Locate the cell with the specified text and output its (x, y) center coordinate. 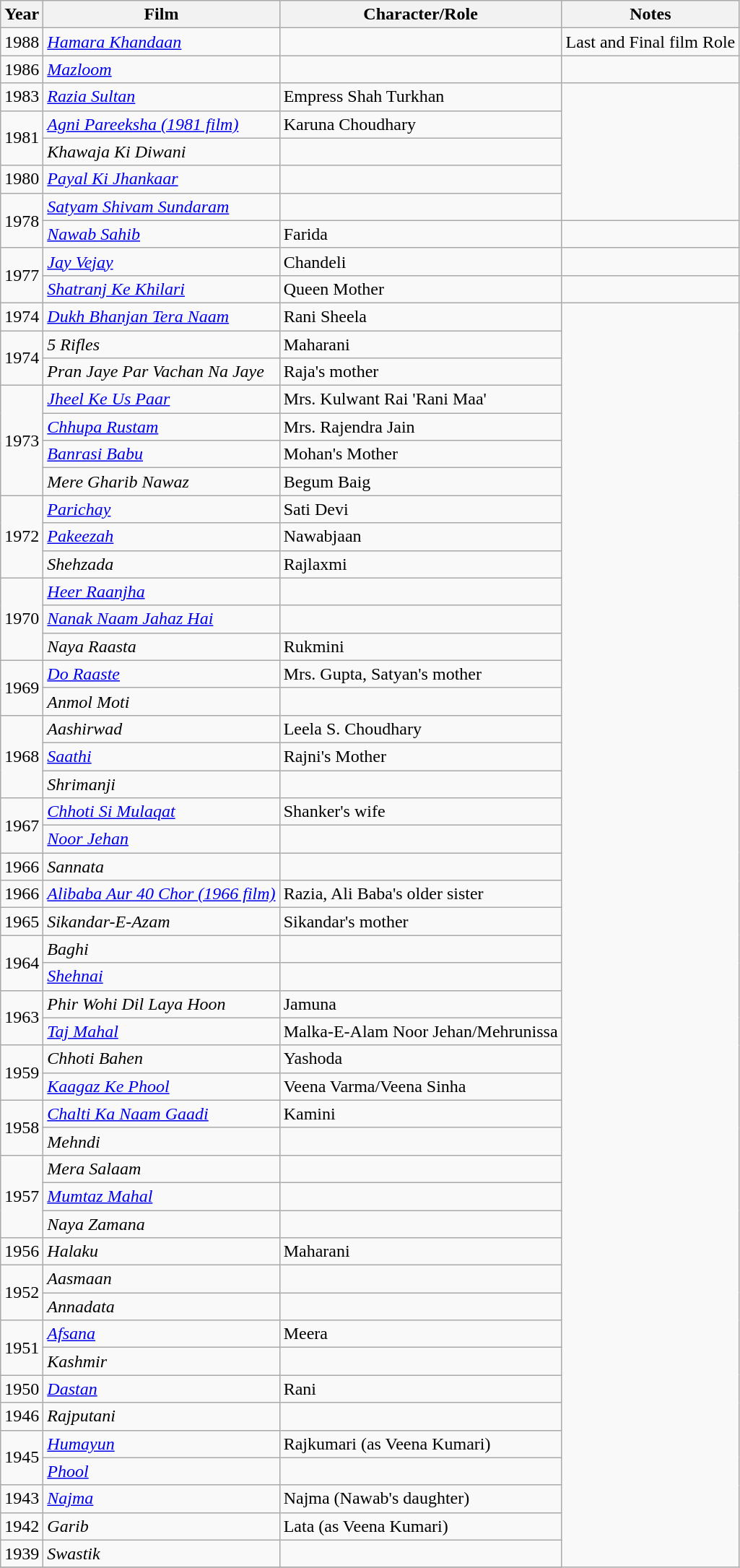
Satyam Shivam Sundaram (162, 207)
Naya Zamana (162, 1224)
Aashirwad (162, 729)
1952 (22, 1293)
1970 (22, 619)
Swastik (162, 1554)
Shehnai (162, 976)
Payal Ki Jhankaar (162, 179)
Mrs. Gupta, Satyan's mother (420, 674)
Garib (162, 1526)
Rajputani (162, 1416)
Alibaba Aur 40 Chor (1966 film) (162, 894)
Chandeli (420, 261)
Do Raaste (162, 674)
Mera Salaam (162, 1169)
1972 (22, 537)
1968 (22, 756)
Baghi (162, 949)
Chhoti Bahen (162, 1059)
Razia, Ali Baba's older sister (420, 894)
Character/Role (420, 14)
Notes (650, 14)
Last and Final film Role (650, 42)
Jay Vejay (162, 261)
Noor Jehan (162, 839)
Mazloom (162, 69)
1958 (22, 1127)
Rani (420, 1389)
Halaku (162, 1252)
1956 (22, 1252)
Afsana (162, 1334)
Mrs. Kulwant Rai 'Rani Maa' (420, 399)
Begum Baig (420, 482)
Film (162, 14)
Malka-E-Alam Noor Jehan/Mehrunissa (420, 1031)
Queen Mother (420, 289)
1973 (22, 441)
Sikandar-E-Azam (162, 922)
1939 (22, 1554)
1988 (22, 42)
Mumtaz Mahal (162, 1196)
Phool (162, 1471)
Razia Sultan (162, 97)
Rajni's Mother (420, 756)
5 Rifles (162, 345)
Nawabjaan (420, 537)
1980 (22, 179)
Meera (420, 1334)
Farida (420, 234)
Dukh Bhanjan Tera Naam (162, 316)
Rukmini (420, 646)
Karuna Choudhary (420, 124)
Raja's mother (420, 372)
Dastan (162, 1389)
Mrs. Rajendra Jain (420, 427)
Naya Raasta (162, 646)
Kashmir (162, 1361)
Jamuna (420, 1004)
Mere Gharib Nawaz (162, 482)
Rajlaxmi (420, 564)
1959 (22, 1073)
Najma (Nawab's daughter) (420, 1499)
Chalti Ka Naam Gaadi (162, 1114)
Lata (as Veena Kumari) (420, 1526)
Leela S. Choudhary (420, 729)
1963 (22, 1018)
Banrasi Babu (162, 454)
Phir Wohi Dil Laya Hoon (162, 1004)
Parichay (162, 509)
Sikandar's mother (420, 922)
Shatranj Ke Khilari (162, 289)
Nanak Naam Jahaz Hai (162, 619)
1969 (22, 688)
1946 (22, 1416)
Shehzada (162, 564)
Aasmaan (162, 1279)
Year (22, 14)
1978 (22, 220)
Shanker's wife (420, 812)
Taj Mahal (162, 1031)
1943 (22, 1499)
Sati Devi (420, 509)
1981 (22, 138)
Kamini (420, 1114)
Shrimanji (162, 784)
1950 (22, 1389)
Sannata (162, 867)
1964 (22, 963)
Yashoda (420, 1059)
Chhupa Rustam (162, 427)
Pakeezah (162, 537)
Humayun (162, 1444)
1967 (22, 826)
1983 (22, 97)
Anmol Moti (162, 701)
1945 (22, 1457)
1986 (22, 69)
Rani Sheela (420, 316)
1942 (22, 1526)
Rajkumari (as Veena Kumari) (420, 1444)
Heer Raanjha (162, 592)
Empress Shah Turkhan (420, 97)
Saathi (162, 756)
1965 (22, 922)
1951 (22, 1348)
Veena Varma/Veena Sinha (420, 1086)
Hamara Khandaan (162, 42)
Chhoti Si Mulaqat (162, 812)
1977 (22, 275)
Mehndi (162, 1141)
1957 (22, 1196)
Pran Jaye Par Vachan Na Jaye (162, 372)
Nawab Sahib (162, 234)
Mohan's Mother (420, 454)
Jheel Ke Us Paar (162, 399)
Kaagaz Ke Phool (162, 1086)
Najma (162, 1499)
Agni Pareeksha (1981 film) (162, 124)
Khawaja Ki Diwani (162, 152)
Annadata (162, 1307)
